Extract the (X, Y) coordinate from the center of the cell holding the provided text.  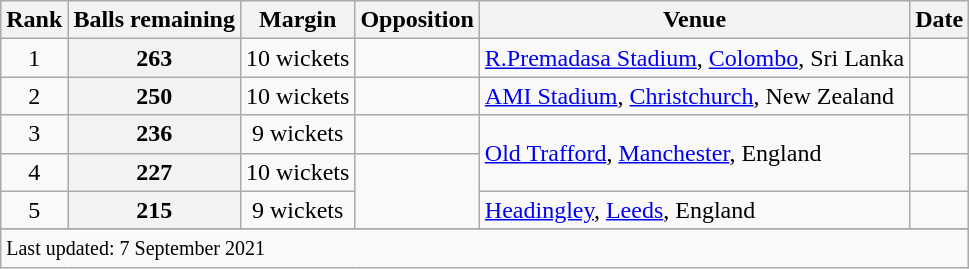
227 (154, 172)
Rank (34, 20)
Venue (694, 20)
215 (154, 210)
1 (34, 58)
3 (34, 134)
2 (34, 96)
Headingley, Leeds, England (694, 210)
R.Premadasa Stadium, Colombo, Sri Lanka (694, 58)
Opposition (417, 20)
263 (154, 58)
250 (154, 96)
Last updated: 7 September 2021 (485, 248)
Margin (297, 20)
Balls remaining (154, 20)
Old Trafford, Manchester, England (694, 153)
AMI Stadium, Christchurch, New Zealand (694, 96)
4 (34, 172)
Date (940, 20)
236 (154, 134)
5 (34, 210)
